Locate the cell with the specified text and output its [x, y] center coordinate. 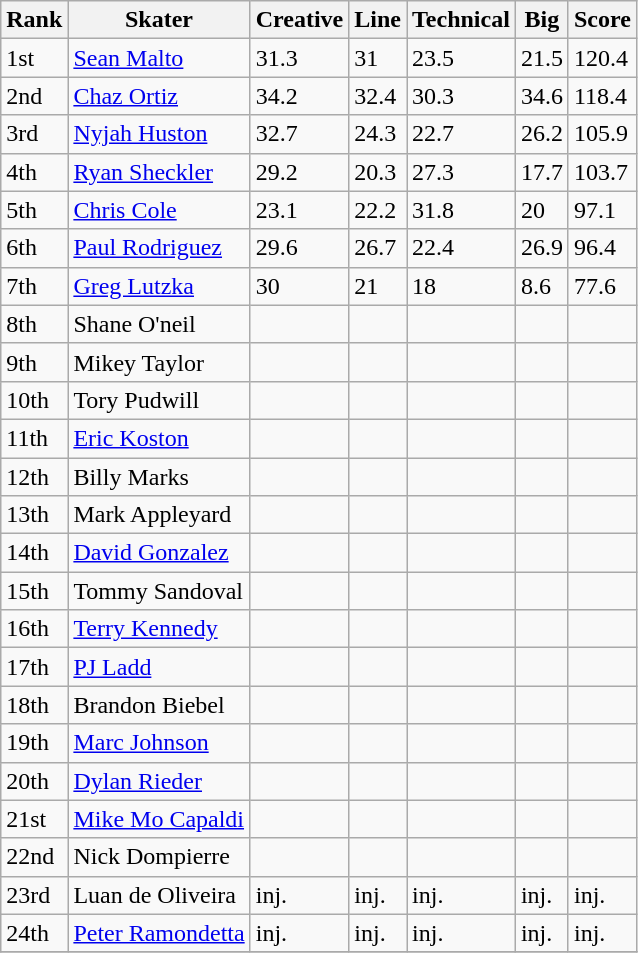
19th [34, 743]
23.1 [300, 210]
14th [34, 553]
120.4 [602, 58]
97.1 [602, 210]
103.7 [602, 172]
Line [378, 20]
Nyjah Huston [159, 134]
10th [34, 400]
31.3 [300, 58]
Score [602, 20]
Skater [159, 20]
Technical [462, 20]
Big [542, 20]
6th [34, 248]
Chaz Ortiz [159, 96]
30 [300, 286]
9th [34, 362]
5th [34, 210]
Tommy Sandoval [159, 591]
8.6 [542, 286]
17th [34, 667]
18th [34, 705]
20.3 [378, 172]
18 [462, 286]
Chris Cole [159, 210]
13th [34, 515]
Billy Marks [159, 477]
3rd [34, 134]
118.4 [602, 96]
105.9 [602, 134]
Shane O'neil [159, 324]
26.2 [542, 134]
96.4 [602, 248]
23.5 [462, 58]
31.8 [462, 210]
Greg Lutzka [159, 286]
24.3 [378, 134]
21.5 [542, 58]
34.2 [300, 96]
22.7 [462, 134]
Mark Appleyard [159, 515]
22.4 [462, 248]
Dylan Rieder [159, 781]
Ryan Sheckler [159, 172]
Creative [300, 20]
22.2 [378, 210]
Terry Kennedy [159, 629]
Eric Koston [159, 438]
31 [378, 58]
34.6 [542, 96]
16th [34, 629]
32.4 [378, 96]
23rd [34, 895]
29.6 [300, 248]
4th [34, 172]
17.7 [542, 172]
Marc Johnson [159, 743]
Paul Rodriguez [159, 248]
32.7 [300, 134]
77.6 [602, 286]
26.7 [378, 248]
21st [34, 819]
PJ Ladd [159, 667]
20 [542, 210]
29.2 [300, 172]
22nd [34, 857]
21 [378, 286]
15th [34, 591]
26.9 [542, 248]
Brandon Biebel [159, 705]
24th [34, 933]
Mike Mo Capaldi [159, 819]
Tory Pudwill [159, 400]
11th [34, 438]
1st [34, 58]
2nd [34, 96]
Luan de Oliveira [159, 895]
Rank [34, 20]
20th [34, 781]
Peter Ramondetta [159, 933]
Mikey Taylor [159, 362]
27.3 [462, 172]
12th [34, 477]
David Gonzalez [159, 553]
7th [34, 286]
Sean Malto [159, 58]
8th [34, 324]
Nick Dompierre [159, 857]
30.3 [462, 96]
